Search for the cell housing the specified text and yield its [x, y] center coordinate. 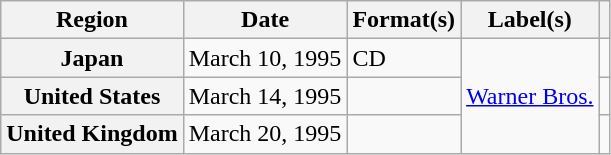
United Kingdom [92, 134]
Label(s) [530, 20]
CD [404, 58]
Date [265, 20]
March 20, 1995 [265, 134]
Format(s) [404, 20]
March 14, 1995 [265, 96]
United States [92, 96]
March 10, 1995 [265, 58]
Japan [92, 58]
Region [92, 20]
Warner Bros. [530, 96]
